Identify which cell holds the provided text, then report its [x, y] central coordinate. 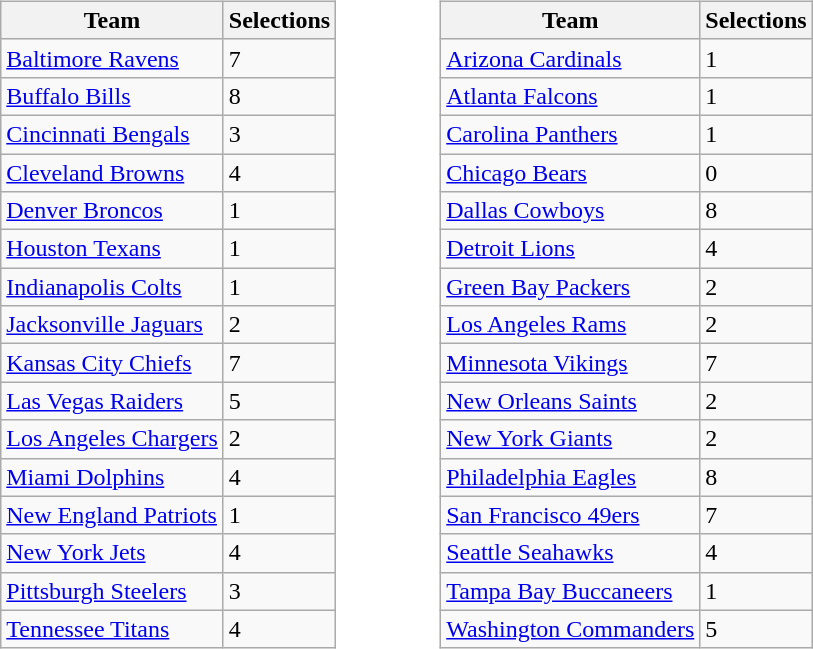
Baltimore Ravens [112, 58]
Kansas City Chiefs [112, 363]
Los Angeles Chargers [112, 439]
New York Jets [112, 553]
Arizona Cardinals [570, 58]
Tennessee Titans [112, 629]
0 [756, 173]
New York Giants [570, 439]
Washington Commanders [570, 629]
Dallas Cowboys [570, 211]
Chicago Bears [570, 173]
San Francisco 49ers [570, 515]
Buffalo Bills [112, 96]
Houston Texans [112, 249]
Green Bay Packers [570, 287]
Los Angeles Rams [570, 325]
Cleveland Browns [112, 173]
Miami Dolphins [112, 477]
Minnesota Vikings [570, 363]
New Orleans Saints [570, 401]
Las Vegas Raiders [112, 401]
Tampa Bay Buccaneers [570, 591]
Atlanta Falcons [570, 96]
Cincinnati Bengals [112, 134]
Carolina Panthers [570, 134]
Philadelphia Eagles [570, 477]
Jacksonville Jaguars [112, 325]
Indianapolis Colts [112, 287]
Pittsburgh Steelers [112, 591]
Seattle Seahawks [570, 553]
Denver Broncos [112, 211]
New England Patriots [112, 515]
Detroit Lions [570, 249]
